Pinpoint the cell where the given text exists, returning its (x, y) midpoint coordinate. 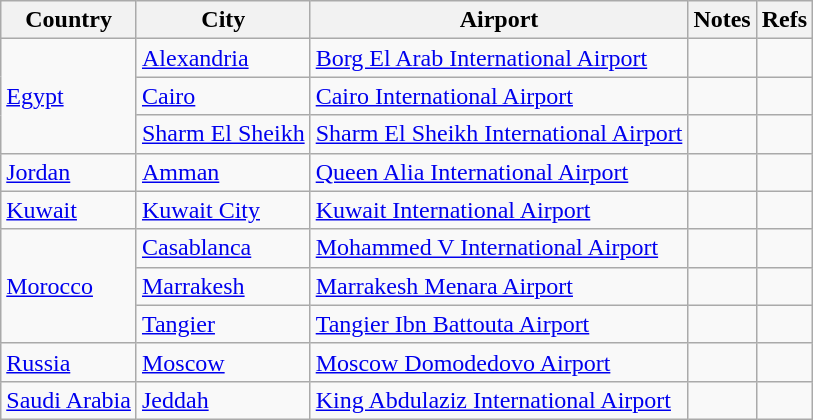
Kuwait (69, 210)
City (223, 20)
Moscow Domodedovo Airport (499, 362)
Borg El Arab International Airport (499, 58)
Casablanca (223, 248)
Jeddah (223, 400)
Russia (69, 362)
Amman (223, 172)
Cairo (223, 96)
Saudi Arabia (69, 400)
Alexandria (223, 58)
King Abdulaziz International Airport (499, 400)
Moscow (223, 362)
Jordan (69, 172)
Egypt (69, 96)
Country (69, 20)
Kuwait City (223, 210)
Morocco (69, 286)
Tangier Ibn Battouta Airport (499, 324)
Refs (784, 20)
Mohammed V International Airport (499, 248)
Marrakesh Menara Airport (499, 286)
Airport (499, 20)
Marrakesh (223, 286)
Sharm El Sheikh (223, 134)
Notes (722, 20)
Sharm El Sheikh International Airport (499, 134)
Kuwait International Airport (499, 210)
Queen Alia International Airport (499, 172)
Tangier (223, 324)
Cairo International Airport (499, 96)
